Provide the (X, Y) coordinate of the cell's center where the given text is located.  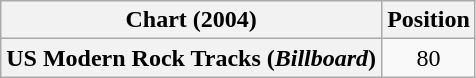
US Modern Rock Tracks (Billboard) (192, 58)
Position (429, 20)
80 (429, 58)
Chart (2004) (192, 20)
